Output the (x, y) coordinate of the center of the cell containing the given text.  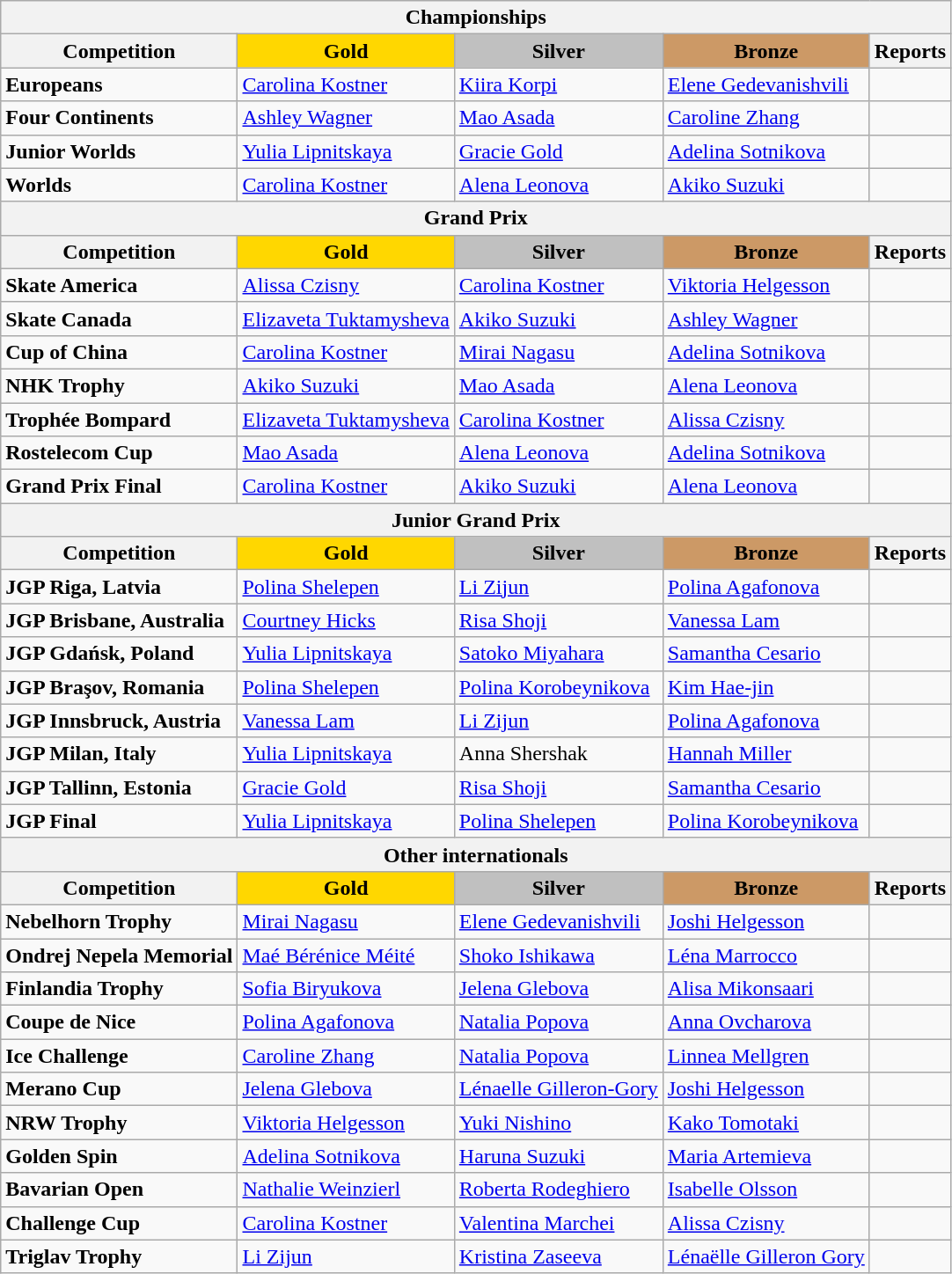
Haruna Suzuki (558, 1156)
Hannah Miller (765, 754)
Kiira Korpi (558, 84)
Sofia Biryukova (346, 989)
Maria Artemieva (765, 1156)
Junior Grand Prix (476, 520)
Junior Worlds (120, 151)
Léna Marrocco (765, 955)
JGP Gdańsk, Poland (120, 654)
JGP Final (120, 821)
Skate Canada (120, 318)
Europeans (120, 84)
Lénaëlle Gilleron Gory (765, 1256)
Alisa Mikonsaari (765, 989)
Cup of China (120, 352)
Merano Cup (120, 1089)
NRW Trophy (120, 1123)
JGP Brisbane, Australia (120, 620)
Ice Challenge (120, 1056)
Anna Ovcharova (765, 1022)
Championships (476, 18)
JGP Riga, Latvia (120, 587)
JGP Innsbruck, Austria (120, 721)
Four Continents (120, 118)
Nebelhorn Trophy (120, 921)
Rostelecom Cup (120, 453)
Trophée Bompard (120, 420)
Nathalie Weinzierl (346, 1190)
Kristina Zaseeva (558, 1256)
Finlandia Trophy (120, 989)
Ondrej Nepela Memorial (120, 955)
Triglav Trophy (120, 1256)
Skate America (120, 285)
Grand Prix Final (120, 487)
Kako Tomotaki (765, 1123)
Coupe de Nice (120, 1022)
Yuki Nishino (558, 1123)
Grand Prix (476, 218)
Courtney Hicks (346, 620)
Satoko Miyahara (558, 654)
NHK Trophy (120, 385)
Other internationals (476, 854)
Kim Hae-jin (765, 687)
Lénaelle Gilleron-Gory (558, 1089)
Isabelle Olsson (765, 1190)
Valentina Marchei (558, 1223)
JGP Braşov, Romania (120, 687)
JGP Tallinn, Estonia (120, 787)
Challenge Cup (120, 1223)
Golden Spin (120, 1156)
Maé Bérénice Méité (346, 955)
Worlds (120, 185)
JGP Milan, Italy (120, 754)
Bavarian Open (120, 1190)
Linnea Mellgren (765, 1056)
Shoko Ishikawa (558, 955)
Anna Shershak (558, 754)
Roberta Rodeghiero (558, 1190)
